Pinpoint the cell where the given text exists, returning its (X, Y) midpoint coordinate. 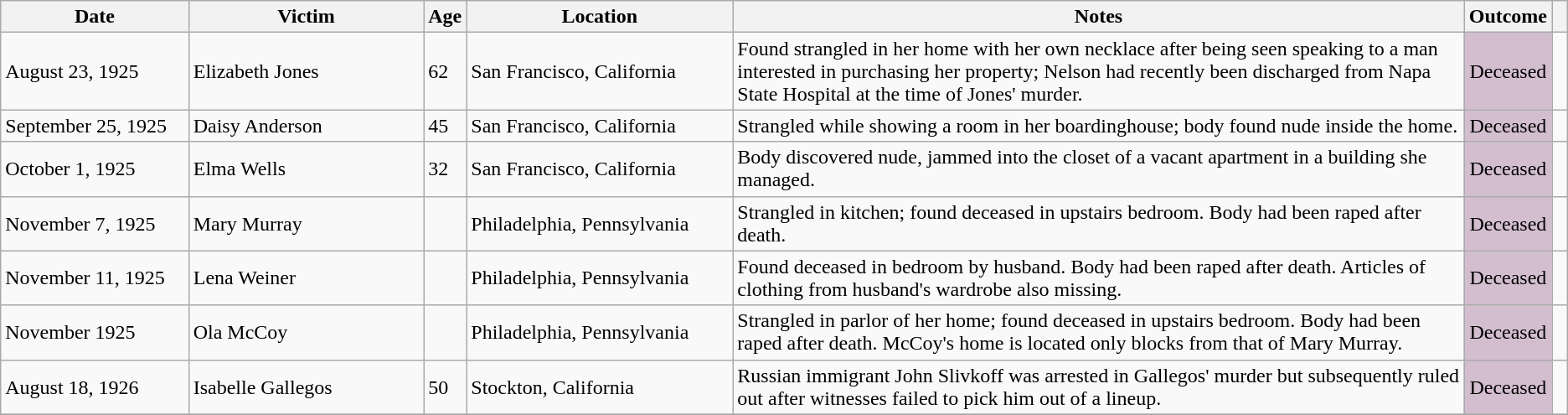
Lena Weiner (307, 278)
Ola McCoy (307, 332)
Notes (1099, 17)
Strangled in kitchen; found deceased in upstairs bedroom. Body had been raped after death. (1099, 223)
Date (95, 17)
Isabelle Gallegos (307, 387)
Outcome (1508, 17)
62 (446, 71)
August 18, 1926 (95, 387)
November 11, 1925 (95, 278)
October 1, 1925 (95, 169)
November 1925 (95, 332)
Body discovered nude, jammed into the closet of a vacant apartment in a building she managed. (1099, 169)
Location (600, 17)
45 (446, 126)
Found deceased in bedroom by husband. Body had been raped after death. Articles of clothing from husband's wardrobe also missing. (1099, 278)
Age (446, 17)
Victim (307, 17)
Mary Murray (307, 223)
Elizabeth Jones (307, 71)
50 (446, 387)
Stockton, California (600, 387)
August 23, 1925 (95, 71)
32 (446, 169)
Elma Wells (307, 169)
Russian immigrant John Slivkoff was arrested in Gallegos' murder but subsequently ruled out after witnesses failed to pick him out of a lineup. (1099, 387)
September 25, 1925 (95, 126)
November 7, 1925 (95, 223)
Strangled while showing a room in her boardinghouse; body found nude inside the home. (1099, 126)
Daisy Anderson (307, 126)
